Scan for the cell matching the given text and deliver its (x, y) coordinate at center. 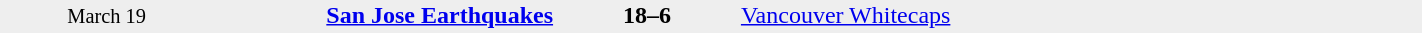
San Jose Earthquakes (384, 15)
18–6 (648, 15)
Vancouver Whitecaps (910, 15)
March 19 (106, 16)
